Return the (x, y) coordinate for the center point of the cell that contains the specified text.  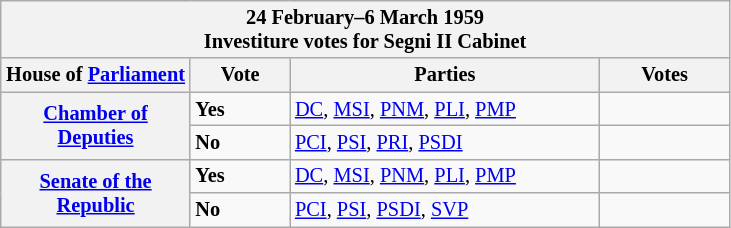
House of Parliament (96, 75)
Senate of the Republic (96, 192)
PCI, PSI, PSDI, SVP (445, 210)
24 February–6 March 1959Investiture votes for Segni II Cabinet (366, 29)
Parties (445, 75)
PCI, PSI, PRI, PSDI (445, 142)
Vote (240, 75)
Chamber of Deputies (96, 126)
Votes (665, 75)
